Extract the (x, y) coordinate from the center of the cell holding the provided text.  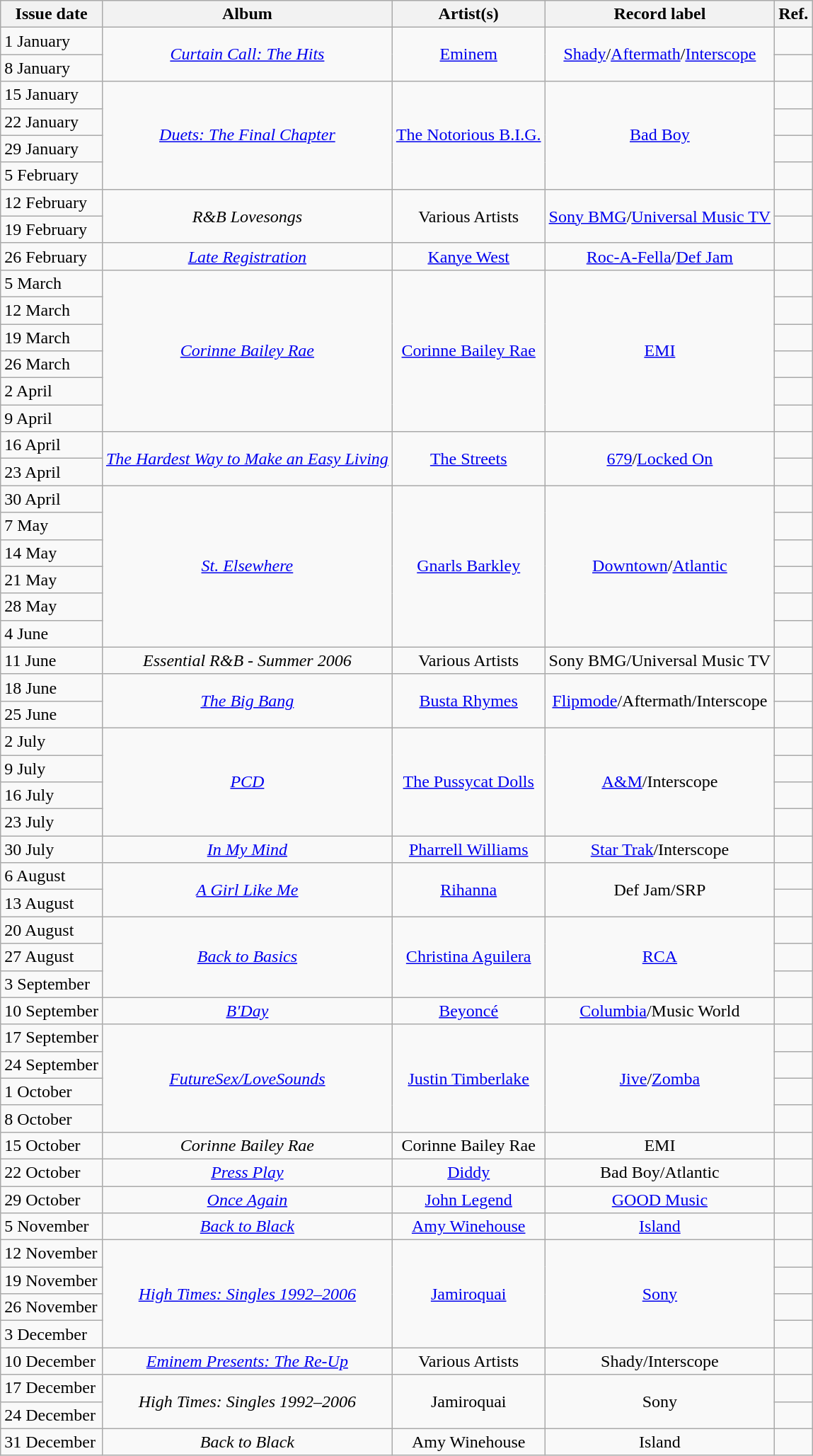
24 December (52, 1415)
Kanye West (468, 256)
Justin Timberlake (468, 1078)
17 December (52, 1388)
Shady/Aftermath/Interscope (659, 55)
The Streets (468, 459)
R&B Lovesongs (247, 216)
Once Again (247, 1200)
25 June (52, 714)
19 November (52, 1280)
The Pussycat Dolls (468, 781)
Gnarls Barkley (468, 566)
22 January (52, 122)
21 May (52, 580)
26 November (52, 1307)
Artist(s) (468, 14)
5 March (52, 283)
Shady/Interscope (659, 1361)
11 June (52, 660)
10 December (52, 1361)
Record label (659, 14)
Album (247, 14)
28 May (52, 607)
Pharrell Williams (468, 849)
23 July (52, 822)
Bad Boy (659, 135)
4 June (52, 634)
13 August (52, 903)
Def Jam/SRP (659, 890)
29 January (52, 149)
1 January (52, 41)
679/Locked On (659, 459)
19 March (52, 338)
Busta Rhymes (468, 701)
Late Registration (247, 256)
John Legend (468, 1200)
8 October (52, 1118)
GOOD Music (659, 1200)
6 August (52, 876)
Curtain Call: The Hits (247, 55)
2 April (52, 391)
Flipmode/Aftermath/Interscope (659, 701)
10 September (52, 1011)
The Big Bang (247, 701)
Jive/Zomba (659, 1078)
9 July (52, 768)
16 July (52, 796)
30 July (52, 849)
The Hardest Way to Make an Easy Living (247, 459)
3 September (52, 984)
Star Trak/Interscope (659, 849)
9 April (52, 418)
31 December (52, 1442)
Columbia/Music World (659, 1011)
12 February (52, 202)
Press Play (247, 1172)
B'Day (247, 1011)
Essential R&B - Summer 2006 (247, 660)
2 July (52, 741)
8 January (52, 68)
29 October (52, 1200)
7 May (52, 526)
Ref. (794, 14)
15 October (52, 1145)
Rihanna (468, 890)
In My Mind (247, 849)
FutureSex/LoveSounds (247, 1078)
14 May (52, 553)
5 November (52, 1227)
A&M/Interscope (659, 781)
Beyoncé (468, 1011)
20 August (52, 930)
27 August (52, 957)
Roc-A-Fella/Def Jam (659, 256)
Christina Aguilera (468, 957)
18 June (52, 687)
17 September (52, 1038)
Downtown/Atlantic (659, 566)
1 October (52, 1091)
Diddy (468, 1172)
26 February (52, 256)
Issue date (52, 14)
26 March (52, 365)
Back to Basics (247, 957)
St. Elsewhere (247, 566)
5 February (52, 176)
PCD (247, 781)
12 November (52, 1254)
24 September (52, 1065)
19 February (52, 229)
23 April (52, 472)
Eminem Presents: The Re-Up (247, 1361)
Eminem (468, 55)
15 January (52, 95)
12 March (52, 310)
Bad Boy/Atlantic (659, 1172)
The Notorious B.I.G. (468, 135)
22 October (52, 1172)
3 December (52, 1334)
16 April (52, 445)
30 April (52, 499)
Duets: The Final Chapter (247, 135)
RCA (659, 957)
A Girl Like Me (247, 890)
